Return [X, Y] of the center of cell containing provided text 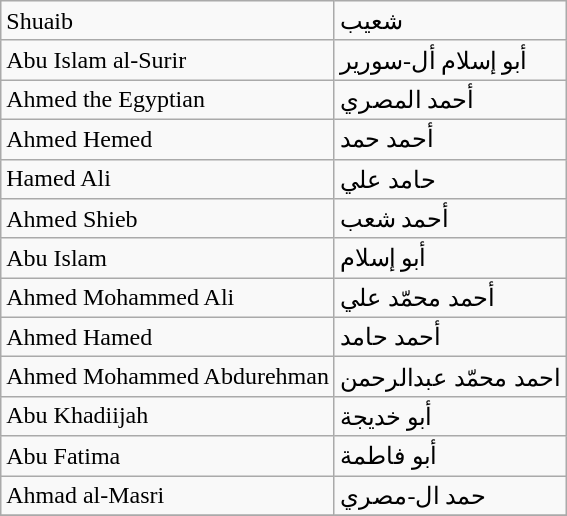
Abu Islam al-Surir [168, 60]
أحمد شعب [450, 219]
أبو إسلام أل-سورير [450, 60]
أحمد محمّد علي [450, 298]
Abu Khadiijah [168, 416]
حامد علي [450, 179]
Ahmed Hemed [168, 139]
Ahmed Hamed [168, 337]
أبو فاطمة [450, 456]
Ahmed the Egyptian [168, 100]
أحمد حمد [450, 139]
أبو خديجة [450, 416]
Shuaib [168, 21]
أحمد المصري [450, 100]
Ahmed Mohammed Abdurehman [168, 377]
Ahmed Mohammed Ali [168, 298]
أبو إسلام [450, 258]
أحمد حامد [450, 337]
حمد ال-مصري [450, 496]
Abu Fatima [168, 456]
Ahmed Shieb [168, 219]
شعيب [450, 21]
Hamed Ali [168, 179]
Abu Islam [168, 258]
احمد محمّد عبدالرحمن [450, 377]
Ahmad al-Masri [168, 496]
